Locate the cell with the specified text and output its (x, y) center coordinate. 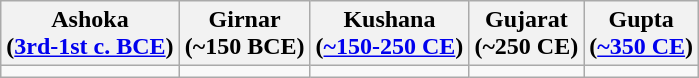
Gupta(~350 CE) (642, 34)
Girnar(~150 BCE) (244, 34)
Kushana(~150-250 CE) (390, 34)
Ashoka(3rd-1st c. BCE) (90, 34)
Gujarat(~250 CE) (526, 34)
